Determine the [x, y] coordinate at the center of the cell enclosing the given text.  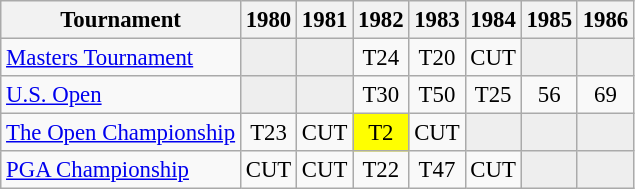
T22 [381, 170]
1980 [268, 20]
T2 [381, 133]
Masters Tournament [121, 58]
1984 [493, 20]
1985 [549, 20]
1981 [325, 20]
The Open Championship [121, 133]
T50 [437, 95]
69 [605, 95]
T20 [437, 58]
PGA Championship [121, 170]
Tournament [121, 20]
T30 [381, 95]
T23 [268, 133]
1986 [605, 20]
56 [549, 95]
1982 [381, 20]
1983 [437, 20]
T47 [437, 170]
U.S. Open [121, 95]
T25 [493, 95]
T24 [381, 58]
